Provide the (X, Y) coordinate of the cell's center where the given text is located.  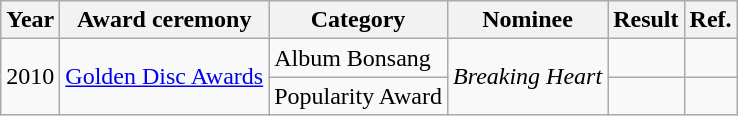
Result (646, 20)
Nominee (527, 20)
2010 (30, 77)
Popularity Award (358, 96)
Ref. (710, 20)
Golden Disc Awards (164, 77)
Breaking Heart (527, 77)
Category (358, 20)
Year (30, 20)
Album Bonsang (358, 58)
Award ceremony (164, 20)
